For the text-containing cell, return its midpoint in [x, y] coordinate format. 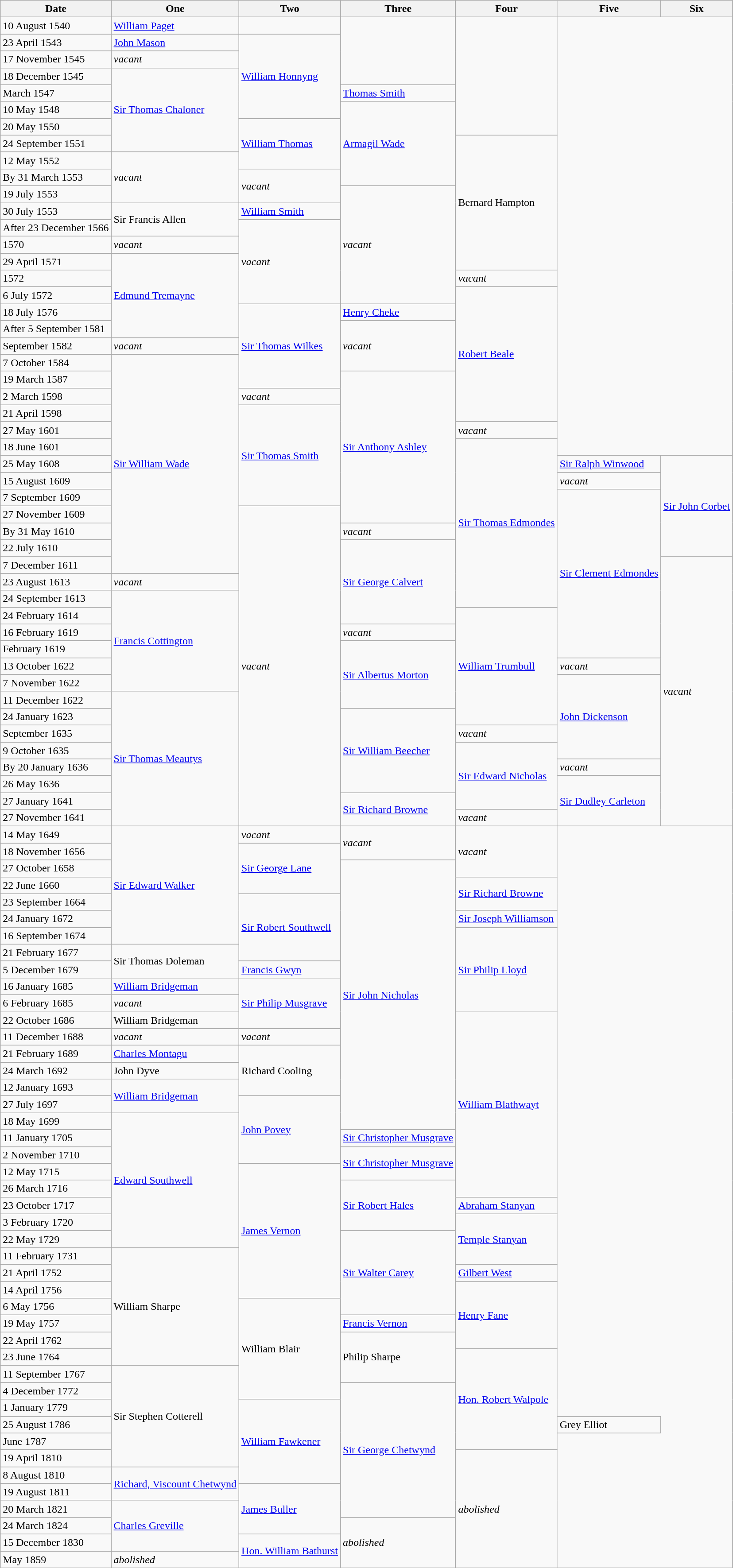
2 March 1598 [56, 396]
7 November 1622 [56, 683]
Four [507, 9]
18 December 1545 [56, 76]
June 1787 [56, 1441]
William Smith [290, 211]
Sir Edward Nicholas [507, 776]
After 5 September 1581 [56, 329]
Sir George Chetwynd [398, 1450]
11 September 1767 [56, 1374]
7 October 1584 [56, 363]
16 January 1685 [56, 986]
1 January 1779 [56, 1408]
9 October 1635 [56, 751]
23 June 1764 [56, 1357]
Francis Cottington [175, 641]
24 March 1824 [56, 1525]
16 February 1619 [56, 632]
22 June 1660 [56, 885]
22 May 1729 [56, 1239]
William Sharpe [175, 1306]
25 May 1608 [56, 464]
17 November 1545 [56, 59]
Francis Vernon [398, 1324]
27 November 1641 [56, 818]
7 December 1611 [56, 565]
Five [609, 9]
24 September 1551 [56, 143]
Henry Cheke [398, 312]
Bernard Hampton [507, 202]
Sir Robert Southwell [290, 927]
11 December 1622 [56, 700]
23 October 1717 [56, 1205]
11 February 1731 [56, 1256]
Sir Thomas Edmondes [507, 523]
5 December 1679 [56, 969]
Philip Sharpe [398, 1357]
26 March 1716 [56, 1189]
Charles Greville [175, 1525]
Sir Francis Allen [175, 220]
23 August 1613 [56, 582]
Sir Dudley Carleton [609, 801]
27 July 1697 [56, 1104]
27 January 1641 [56, 801]
1570 [56, 245]
24 March 1692 [56, 1071]
Sir Ralph Winwood [609, 464]
Thomas Smith [398, 93]
20 May 1550 [56, 127]
8 August 1810 [56, 1475]
Sir Joseph Williamson [507, 919]
Temple Stanyan [507, 1239]
Three [398, 9]
6 May 1756 [56, 1307]
John Dyve [175, 1071]
Edward Southwell [175, 1180]
Richard, Viscount Chetwynd [175, 1483]
Sir George Lane [290, 868]
25 August 1786 [56, 1425]
William Blair [290, 1349]
19 August 1811 [56, 1492]
Hon. Robert Walpole [507, 1399]
19 July 1553 [56, 194]
Sir William Beecher [398, 750]
Armagil Wade [398, 143]
1572 [56, 279]
12 May 1715 [56, 1172]
Sir Philip Lloyd [507, 969]
24 January 1623 [56, 716]
27 May 1601 [56, 430]
Sir Thomas Smith [290, 455]
21 February 1677 [56, 952]
2 November 1710 [56, 1155]
18 May 1699 [56, 1121]
John Povey [290, 1130]
Sir Edward Walker [175, 885]
Two [290, 9]
Sir Albertus Morton [398, 674]
William Honnyng [290, 76]
24 February 1614 [56, 616]
Sir John Corbet [697, 506]
Richard Cooling [290, 1071]
Charles Montagu [175, 1054]
William Thomas [290, 143]
11 January 1705 [56, 1138]
26 May 1636 [56, 784]
One [175, 9]
Sir George Calvert [398, 582]
14 April 1756 [56, 1290]
18 July 1576 [56, 312]
30 July 1553 [56, 211]
By 20 January 1636 [56, 767]
Six [697, 9]
Sir Clement Edmondes [609, 574]
11 December 1688 [56, 1037]
19 March 1587 [56, 379]
Gilbert West [507, 1273]
10 May 1548 [56, 110]
Sir Thomas Meautys [175, 759]
23 April 1543 [56, 43]
14 May 1649 [56, 835]
27 November 1609 [56, 515]
3 February 1720 [56, 1222]
Grey Elliot [609, 1425]
21 February 1689 [56, 1054]
12 January 1693 [56, 1088]
4 December 1772 [56, 1391]
29 April 1571 [56, 262]
September 1582 [56, 346]
John Dickenson [609, 716]
Sir William Wade [175, 464]
22 July 1610 [56, 548]
20 March 1821 [56, 1509]
19 May 1757 [56, 1324]
18 June 1601 [56, 447]
Sir Walter Carey [398, 1273]
February 1619 [56, 649]
After 23 December 1566 [56, 228]
6 February 1685 [56, 1003]
Edmund Tremayne [175, 295]
Sir Robert Hales [398, 1205]
Sir Philip Musgrave [290, 1003]
27 October 1658 [56, 868]
By 31 March 1553 [56, 177]
May 1859 [56, 1559]
12 May 1552 [56, 160]
William Trumbull [507, 666]
Francis Gwyn [290, 969]
Sir Anthony Ashley [398, 447]
March 1547 [56, 93]
William Blathwayt [507, 1104]
Sir John Nicholas [398, 995]
15 December 1830 [56, 1542]
21 April 1752 [56, 1273]
Sir Thomas Chaloner [175, 110]
19 April 1810 [56, 1458]
13 October 1622 [56, 666]
24 January 1672 [56, 919]
Henry Fane [507, 1315]
23 September 1664 [56, 902]
John Mason [175, 43]
Hon. William Bathurst [290, 1551]
Abraham Stanyan [507, 1205]
22 April 1762 [56, 1340]
William Fawkener [290, 1441]
Sir Stephen Cotterell [175, 1416]
15 August 1609 [56, 480]
16 September 1674 [56, 936]
James Vernon [290, 1231]
18 November 1656 [56, 852]
James Buller [290, 1509]
24 September 1613 [56, 599]
22 October 1686 [56, 1020]
6 July 1572 [56, 295]
Robert Beale [507, 354]
Sir Thomas Wilkes [290, 346]
21 April 1598 [56, 413]
7 September 1609 [56, 498]
10 August 1540 [56, 26]
Sir Thomas Doleman [175, 961]
William Paget [175, 26]
By 31 May 1610 [56, 531]
Date [56, 9]
September 1635 [56, 733]
